Capture the cell that displays the provided text and extract its (x, y) central coordinate. 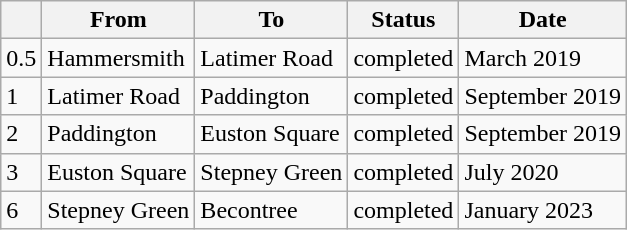
March 2019 (543, 58)
To (272, 20)
January 2023 (543, 210)
From (118, 20)
Hammersmith (118, 58)
2 (22, 134)
6 (22, 210)
3 (22, 172)
July 2020 (543, 172)
0.5 (22, 58)
Status (404, 20)
Date (543, 20)
Becontree (272, 210)
1 (22, 96)
